From the cell containing the given text, extract its center point as (X, Y) coordinate. 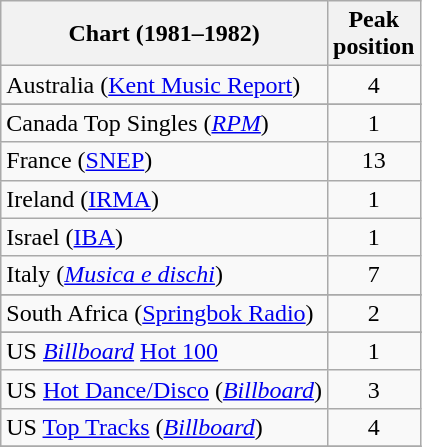
Australia (Kent Music Report) (164, 85)
South Africa (Springbok Radio) (164, 313)
Chart (1981–1982) (164, 34)
Peakposition (374, 34)
13 (374, 161)
Ireland (IRMA) (164, 199)
7 (374, 275)
Canada Top Singles (RPM) (164, 123)
US Top Tracks (Billboard) (164, 427)
US Hot Dance/Disco (Billboard) (164, 389)
France (SNEP) (164, 161)
3 (374, 389)
Israel (IBA) (164, 237)
2 (374, 313)
US Billboard Hot 100 (164, 351)
Italy (Musica e dischi) (164, 275)
